Pinpoint the cell where the given text exists, returning its (x, y) midpoint coordinate. 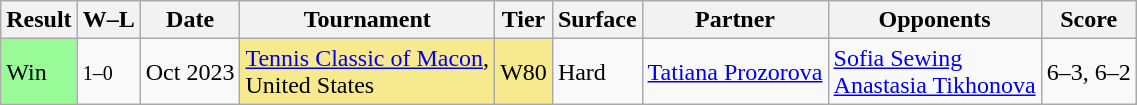
Surface (597, 20)
Hard (597, 72)
6–3, 6–2 (1088, 72)
Result (39, 20)
Partner (735, 20)
Tatiana Prozorova (735, 72)
Score (1088, 20)
Opponents (934, 20)
W80 (524, 72)
Sofia Sewing Anastasia Tikhonova (934, 72)
Tournament (368, 20)
Tennis Classic of Macon, United States (368, 72)
Oct 2023 (190, 72)
Tier (524, 20)
1–0 (108, 72)
Date (190, 20)
W–L (108, 20)
Win (39, 72)
